For the text-containing cell, return its midpoint in (X, Y) coordinate format. 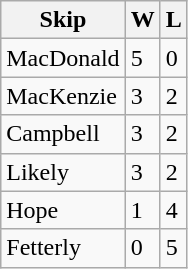
W (142, 20)
1 (142, 210)
Hope (63, 210)
4 (174, 210)
MacKenzie (63, 96)
Likely (63, 172)
L (174, 20)
Skip (63, 20)
Campbell (63, 134)
Fetterly (63, 248)
MacDonald (63, 58)
